Extract the (X, Y) coordinate from the center of the cell holding the provided text.  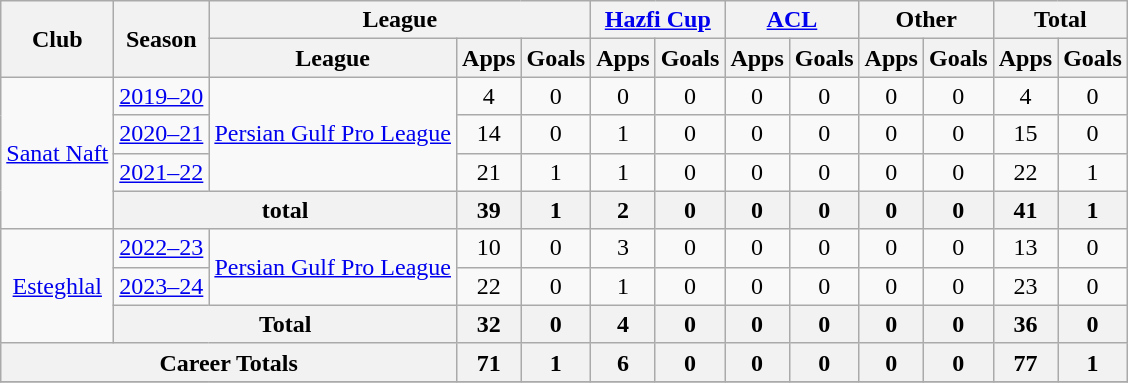
total (286, 210)
23 (1025, 286)
6 (623, 362)
Other (926, 20)
3 (623, 248)
Club (58, 39)
2019–20 (162, 96)
Esteghlal (58, 286)
2023–24 (162, 286)
36 (1025, 324)
Hazfi Cup (658, 20)
2020–21 (162, 134)
39 (489, 210)
2022–23 (162, 248)
32 (489, 324)
ACL (792, 20)
Season (162, 39)
Career Totals (229, 362)
Sanat Naft (58, 153)
41 (1025, 210)
13 (1025, 248)
21 (489, 172)
77 (1025, 362)
10 (489, 248)
71 (489, 362)
14 (489, 134)
2 (623, 210)
2021–22 (162, 172)
15 (1025, 134)
